Pinpoint the cell where the given text exists, returning its [x, y] midpoint coordinate. 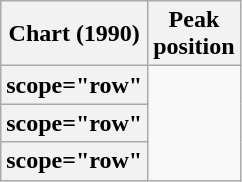
Peakposition [194, 34]
Chart (1990) [74, 34]
